From the cell containing the given text, extract its center point as (X, Y) coordinate. 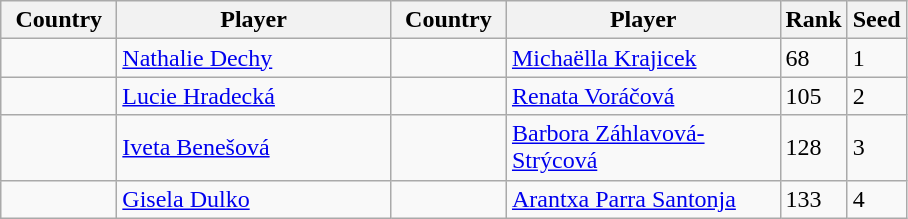
Gisela Dulko (254, 199)
Barbora Záhlavová-Strýcová (643, 148)
Nathalie Dechy (254, 58)
Lucie Hradecká (254, 96)
Seed (876, 20)
105 (814, 96)
4 (876, 199)
133 (814, 199)
Iveta Benešová (254, 148)
128 (814, 148)
2 (876, 96)
1 (876, 58)
Arantxa Parra Santonja (643, 199)
Renata Voráčová (643, 96)
Michaëlla Krajicek (643, 58)
3 (876, 148)
Rank (814, 20)
68 (814, 58)
